Return [x, y] of the center of cell containing provided text 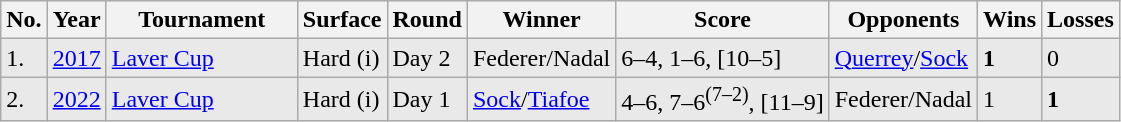
Surface [342, 20]
No. [24, 20]
Losses [1081, 20]
Sock/Tiafoe [541, 100]
Querrey/Sock [903, 58]
2. [24, 100]
4–6, 7–6(7–2), [11–9] [722, 100]
Winner [541, 20]
Day 2 [427, 58]
2017 [76, 58]
Tournament [202, 20]
Year [76, 20]
Wins [1010, 20]
0 [1081, 58]
Day 1 [427, 100]
6–4, 1–6, [10–5] [722, 58]
1. [24, 58]
2022 [76, 100]
Score [722, 20]
Round [427, 20]
Opponents [903, 20]
